Return [X, Y] of the center of cell containing provided text 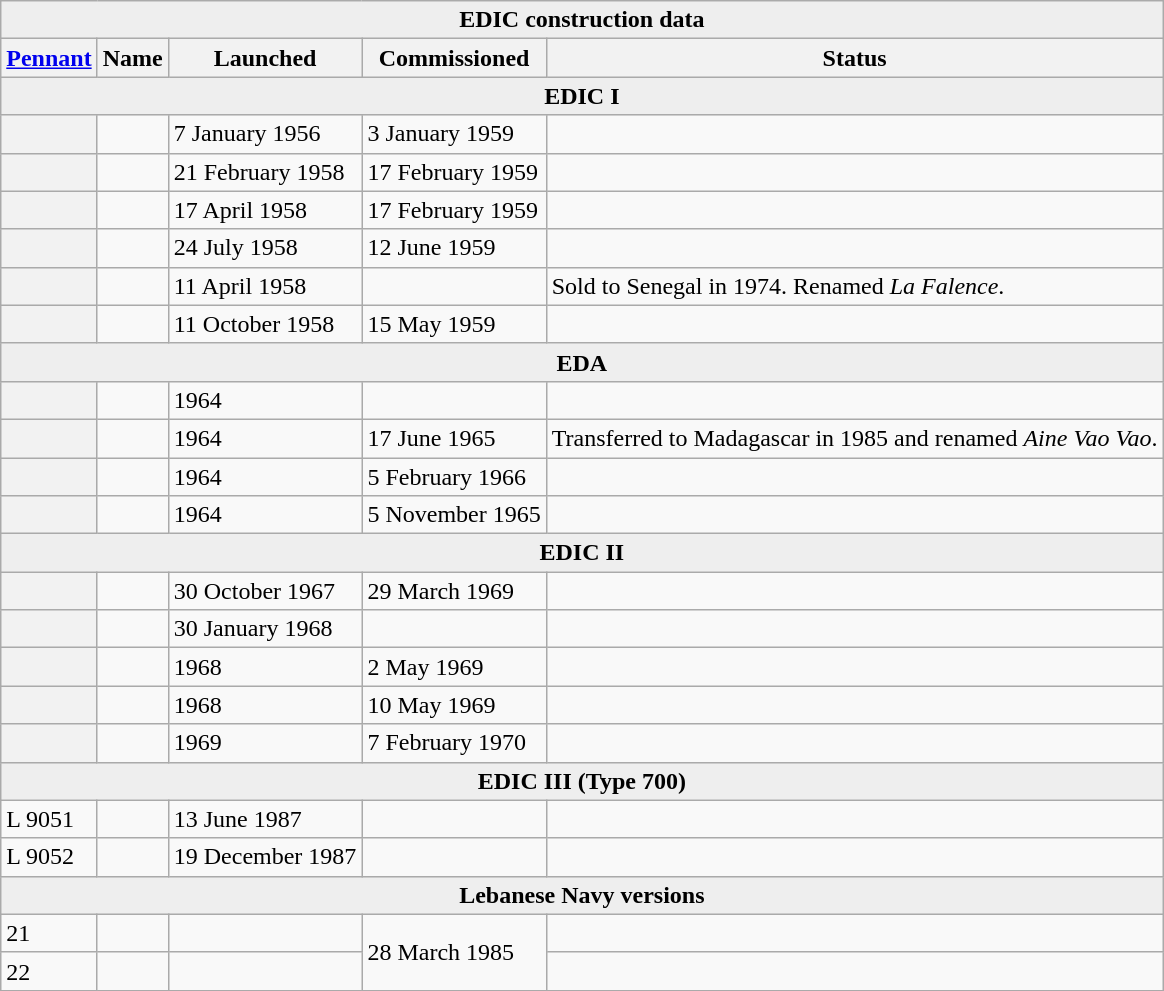
EDA [582, 362]
28 March 1985 [454, 952]
30 January 1968 [265, 629]
2 May 1969 [454, 667]
11 April 1958 [265, 286]
Status [854, 58]
30 October 1967 [265, 591]
Pennant [49, 58]
7 February 1970 [454, 743]
24 July 1958 [265, 248]
29 March 1969 [454, 591]
21 [49, 933]
Lebanese Navy versions [582, 895]
L 9051 [49, 819]
5 November 1965 [454, 515]
Launched [265, 58]
3 January 1959 [454, 134]
1969 [265, 743]
Sold to Senegal in 1974. Renamed La Falence. [854, 286]
Name [132, 58]
EDIC II [582, 553]
17 April 1958 [265, 210]
5 February 1966 [454, 477]
Transferred to Madagascar in 1985 and renamed Aine Vao Vao. [854, 438]
EDIC I [582, 96]
EDIC III (Type 700) [582, 781]
Commissioned [454, 58]
12 June 1959 [454, 248]
7 January 1956 [265, 134]
15 May 1959 [454, 324]
EDIC construction data [582, 20]
21 February 1958 [265, 172]
22 [49, 971]
11 October 1958 [265, 324]
17 June 1965 [454, 438]
10 May 1969 [454, 705]
13 June 1987 [265, 819]
19 December 1987 [265, 857]
L 9052 [49, 857]
